Search for the cell housing the specified text and yield its (x, y) center coordinate. 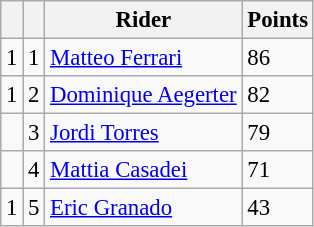
79 (278, 133)
4 (34, 170)
Matteo Ferrari (144, 58)
Dominique Aegerter (144, 95)
Eric Granado (144, 208)
2 (34, 95)
3 (34, 133)
Rider (144, 20)
43 (278, 208)
Jordi Torres (144, 133)
Points (278, 20)
82 (278, 95)
Mattia Casadei (144, 170)
5 (34, 208)
71 (278, 170)
86 (278, 58)
